Extract the [X, Y] coordinate from the center of the cell holding the provided text.  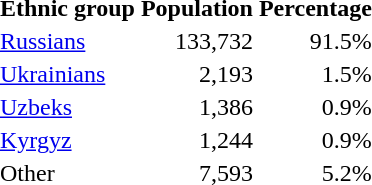
133,732 [196, 41]
1,386 [196, 107]
2,193 [196, 75]
1,244 [196, 141]
